Search for the cell housing the specified text and yield its (X, Y) center coordinate. 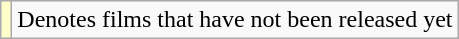
Denotes films that have not been released yet (235, 20)
